Determine the [x, y] coordinate at the center of the cell enclosing the given text.  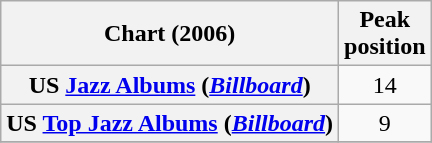
US Jazz Albums (Billboard) [170, 85]
US Top Jazz Albums (Billboard) [170, 123]
Chart (2006) [170, 34]
Peak position [385, 34]
14 [385, 85]
9 [385, 123]
